Return the [x, y] coordinate for the center point of the cell that contains the specified text.  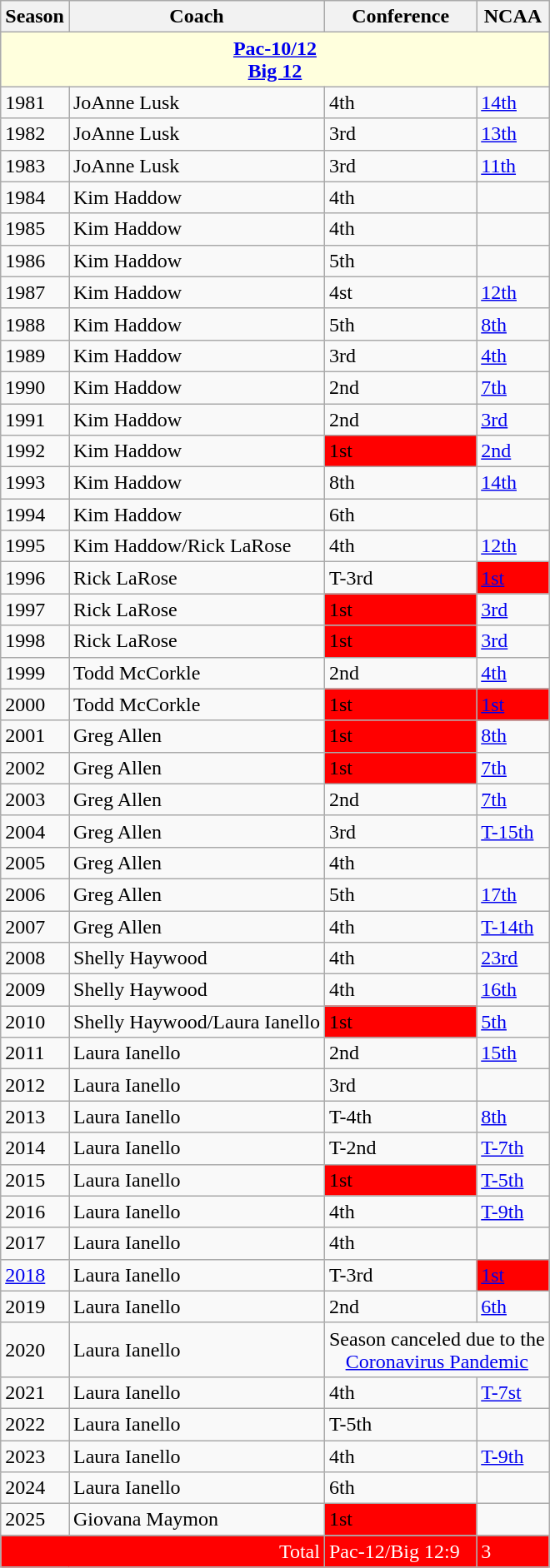
1997 [35, 610]
4st [400, 292]
1987 [35, 292]
2010 [35, 1022]
1981 [35, 102]
1989 [35, 356]
1984 [35, 197]
Pac-10/12Big 12 [275, 60]
1983 [35, 166]
2016 [35, 1212]
2004 [35, 831]
1994 [35, 515]
2013 [35, 1117]
2025 [35, 1520]
2003 [35, 799]
2007 [35, 927]
11th [513, 166]
2006 [35, 894]
Giovana Maymon [197, 1520]
Pac-12/Big 12:9 [400, 1551]
Total [163, 1551]
2022 [35, 1424]
2009 [35, 990]
2002 [35, 768]
Shelly Haywood/Laura Ianello [197, 1022]
2020 [35, 1349]
2011 [35, 1053]
2017 [35, 1243]
Season [35, 17]
1986 [35, 261]
1996 [35, 578]
2023 [35, 1456]
2012 [35, 1085]
3 [513, 1551]
T-4th [400, 1117]
Kim Haddow/Rick LaRose [197, 546]
1993 [35, 483]
2000 [35, 704]
17th [513, 894]
T-14th [513, 927]
2019 [35, 1307]
2001 [35, 736]
1982 [35, 134]
15th [513, 1053]
1990 [35, 387]
2015 [35, 1180]
T-7st [513, 1392]
1998 [35, 641]
2008 [35, 958]
1995 [35, 546]
16th [513, 990]
2018 [35, 1275]
T-15th [513, 831]
NCAA [513, 17]
2021 [35, 1392]
1999 [35, 673]
T-7th [513, 1148]
1985 [35, 229]
2014 [35, 1148]
13th [513, 134]
Season canceled due to theCoronavirus Pandemic [437, 1349]
2024 [35, 1488]
Conference [400, 17]
Coach [197, 17]
23rd [513, 958]
2005 [35, 863]
T-2nd [400, 1148]
1991 [35, 419]
1988 [35, 324]
1992 [35, 451]
